Search for the cell housing the specified text and yield its [x, y] center coordinate. 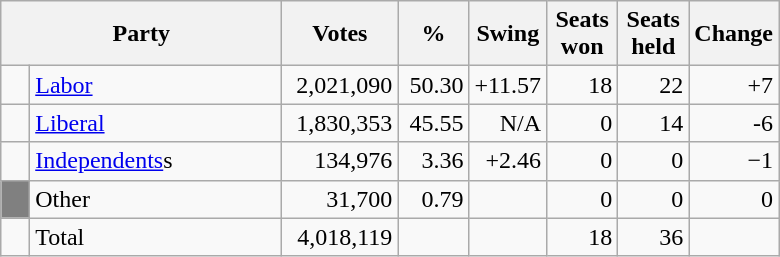
% [434, 34]
−1 [734, 161]
Swing [508, 34]
Other [156, 199]
36 [654, 237]
0.79 [434, 199]
Seats won [582, 34]
Seats held [654, 34]
4,018,119 [340, 237]
14 [654, 123]
Votes [340, 34]
Total [156, 237]
+11.57 [508, 85]
2,021,090 [340, 85]
Labor [156, 85]
3.36 [434, 161]
134,976 [340, 161]
Independentss [156, 161]
31,700 [340, 199]
-6 [734, 123]
N/A [508, 123]
50.30 [434, 85]
+7 [734, 85]
Party [142, 34]
Liberal [156, 123]
45.55 [434, 123]
+2.46 [508, 161]
22 [654, 85]
1,830,353 [340, 123]
Change [734, 34]
